Determine the [X, Y] coordinate at the center of the cell enclosing the given text.  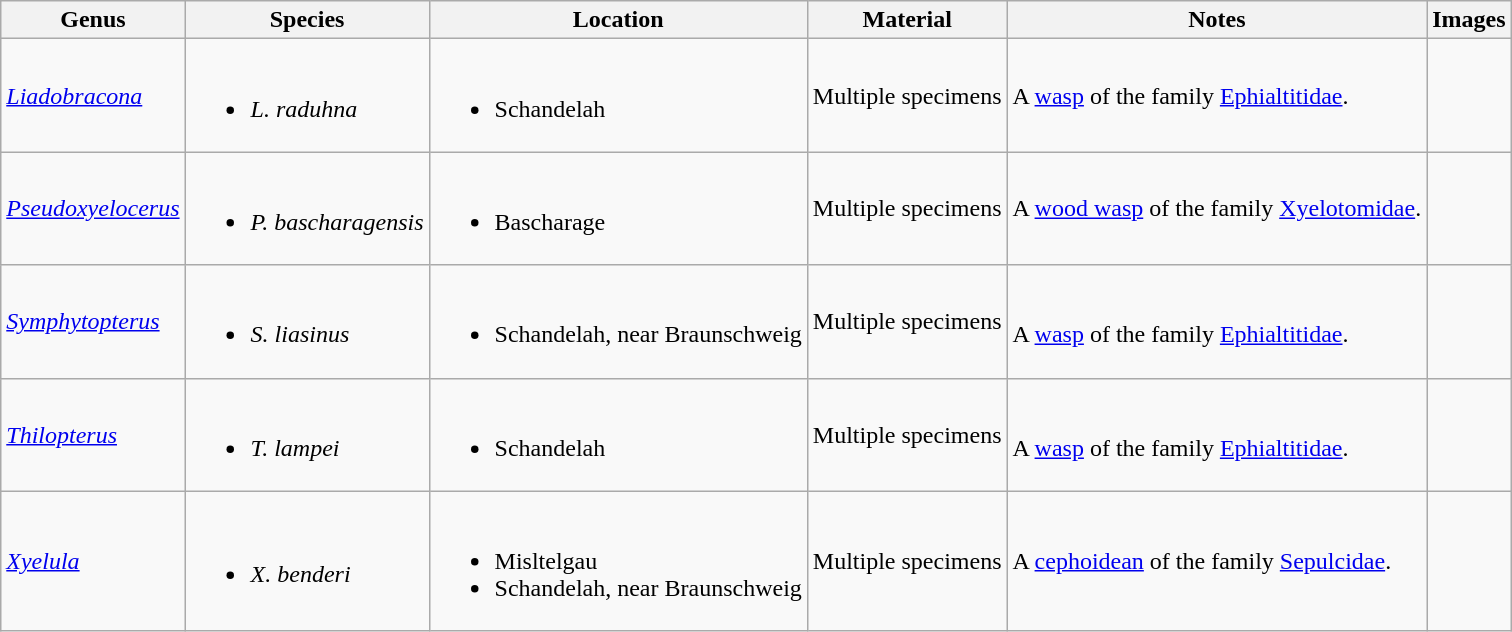
Bascharage [618, 208]
L. raduhna [307, 96]
Species [307, 20]
Notes [1217, 20]
A wood wasp of the family Xyelotomidae. [1217, 208]
Images [1469, 20]
Xyelula [93, 561]
Symphytopterus [93, 322]
Liadobracona [93, 96]
Location [618, 20]
Material [907, 20]
Pseudoxyelocerus [93, 208]
T. lampei [307, 434]
Schandelah, near Braunschweig [618, 322]
Thilopterus [93, 434]
S. liasinus [307, 322]
MisltelgauSchandelah, near Braunschweig [618, 561]
Genus [93, 20]
X. benderi [307, 561]
A cephoidean of the family Sepulcidae. [1217, 561]
P. bascharagensis [307, 208]
